For the text-containing cell, return its midpoint in (x, y) coordinate format. 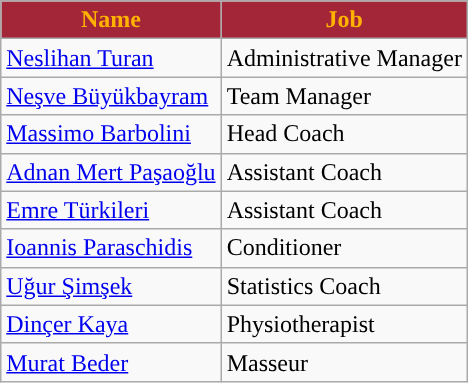
Name (111, 20)
Adnan Mert Paşaoğlu (111, 172)
Physiotherapist (344, 324)
Ioannis Paraschidis (111, 248)
Dinçer Kaya (111, 324)
Massimo Barbolini (111, 134)
Conditioner (344, 248)
Neslihan Turan (111, 58)
Emre Türkileri (111, 210)
Head Coach (344, 134)
Neşve Büyükbayram (111, 96)
Uğur Şimşek (111, 286)
Statistics Coach (344, 286)
Team Manager (344, 96)
Administrative Manager (344, 58)
Job (344, 20)
Masseur (344, 362)
Murat Beder (111, 362)
